Find where the given text appears and provide that cell's center as [x, y] coordinate. 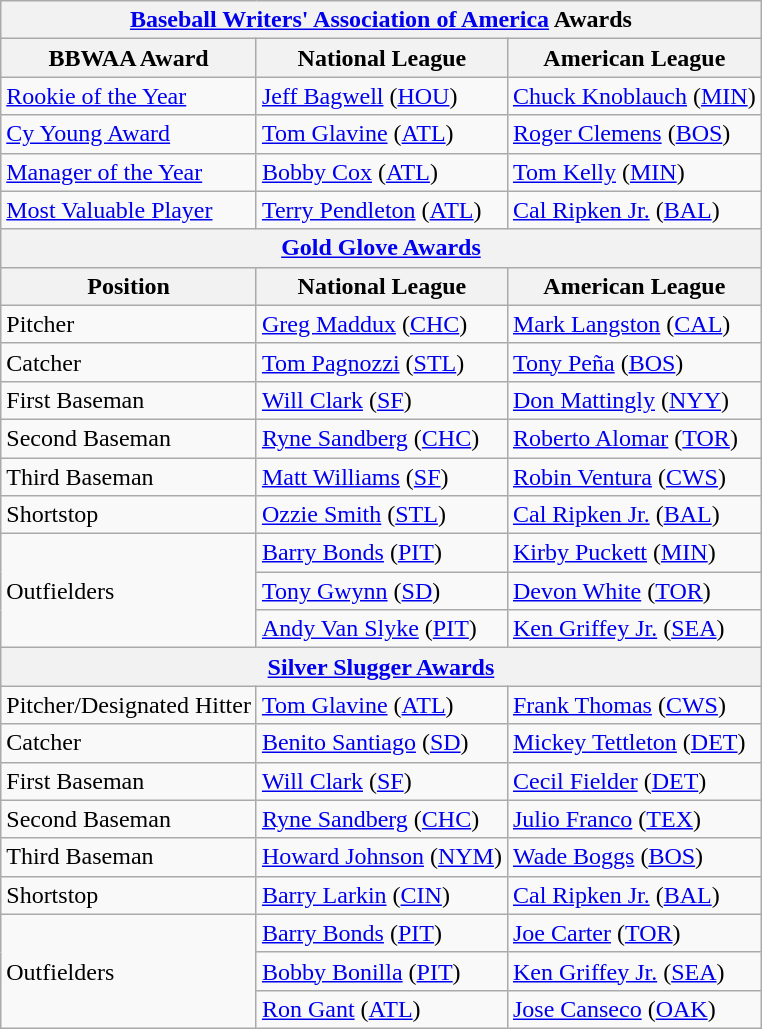
Ron Gant (ATL) [382, 1009]
Don Mattingly (NYY) [634, 400]
Most Valuable Player [129, 210]
Silver Slugger Awards [381, 667]
Cecil Fielder (DET) [634, 781]
Ozzie Smith (STL) [382, 515]
Tom Kelly (MIN) [634, 172]
Andy Van Slyke (PIT) [382, 629]
Benito Santiago (SD) [382, 743]
Gold Glove Awards [381, 248]
Position [129, 286]
Howard Johnson (NYM) [382, 857]
Terry Pendleton (ATL) [382, 210]
Wade Boggs (BOS) [634, 857]
Robin Ventura (CWS) [634, 477]
Roger Clemens (BOS) [634, 134]
Tom Pagnozzi (STL) [382, 362]
Mark Langston (CAL) [634, 324]
Kirby Puckett (MIN) [634, 553]
Roberto Alomar (TOR) [634, 438]
Chuck Knoblauch (MIN) [634, 96]
Bobby Cox (ATL) [382, 172]
Frank Thomas (CWS) [634, 705]
Mickey Tettleton (DET) [634, 743]
Jose Canseco (OAK) [634, 1009]
Manager of the Year [129, 172]
Tony Peña (BOS) [634, 362]
Matt Williams (SF) [382, 477]
Jeff Bagwell (HOU) [382, 96]
Baseball Writers' Association of America Awards [381, 20]
Greg Maddux (CHC) [382, 324]
Pitcher [129, 324]
Bobby Bonilla (PIT) [382, 971]
Barry Larkin (CIN) [382, 895]
Joe Carter (TOR) [634, 933]
Julio Franco (TEX) [634, 819]
Pitcher/Designated Hitter [129, 705]
Rookie of the Year [129, 96]
Devon White (TOR) [634, 591]
Cy Young Award [129, 134]
Tony Gwynn (SD) [382, 591]
BBWAA Award [129, 58]
